Return (x, y) of the center of cell containing provided text 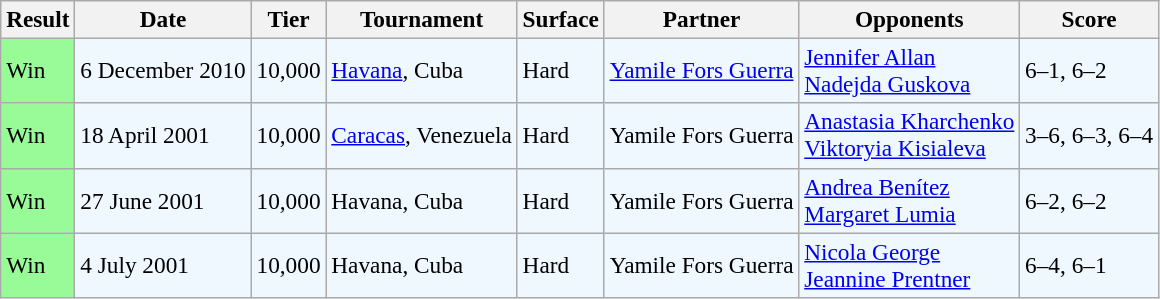
4 July 2001 (163, 264)
6–1, 6–2 (1090, 70)
6–2, 6–2 (1090, 200)
Date (163, 19)
18 April 2001 (163, 136)
Anastasia Kharchenko Viktoryia Kisialeva (910, 136)
Tier (288, 19)
Opponents (910, 19)
Result (38, 19)
3–6, 6–3, 6–4 (1090, 136)
Partner (702, 19)
6–4, 6–1 (1090, 264)
Andrea Benítez Margaret Lumia (910, 200)
27 June 2001 (163, 200)
Caracas, Venezuela (422, 136)
6 December 2010 (163, 70)
Nicola George Jeannine Prentner (910, 264)
Score (1090, 19)
Tournament (422, 19)
Surface (560, 19)
Jennifer Allan Nadejda Guskova (910, 70)
